Determine the (X, Y) coordinate at the center of the cell enclosing the given text.  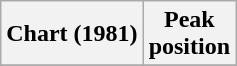
Peakposition (189, 34)
Chart (1981) (72, 34)
